Extract the (x, y) coordinate from the center of the cell holding the provided text.  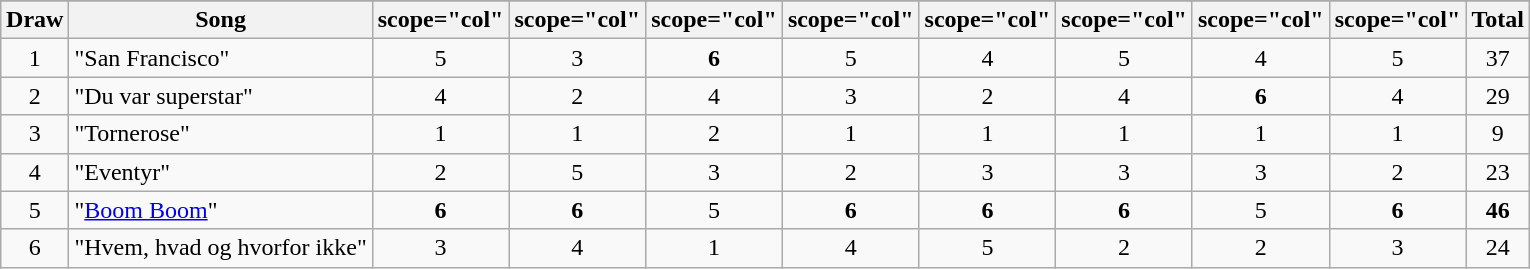
"Tornerose" (220, 134)
46 (1498, 210)
"San Francisco" (220, 58)
37 (1498, 58)
"Hvem, hvad og hvorfor ikke" (220, 248)
9 (1498, 134)
Song (220, 20)
"Eventyr" (220, 172)
Draw (35, 20)
23 (1498, 172)
24 (1498, 248)
"Du var superstar" (220, 96)
"Boom Boom" (220, 210)
29 (1498, 96)
Total (1498, 20)
